For the text-containing cell, return its midpoint in [X, Y] coordinate format. 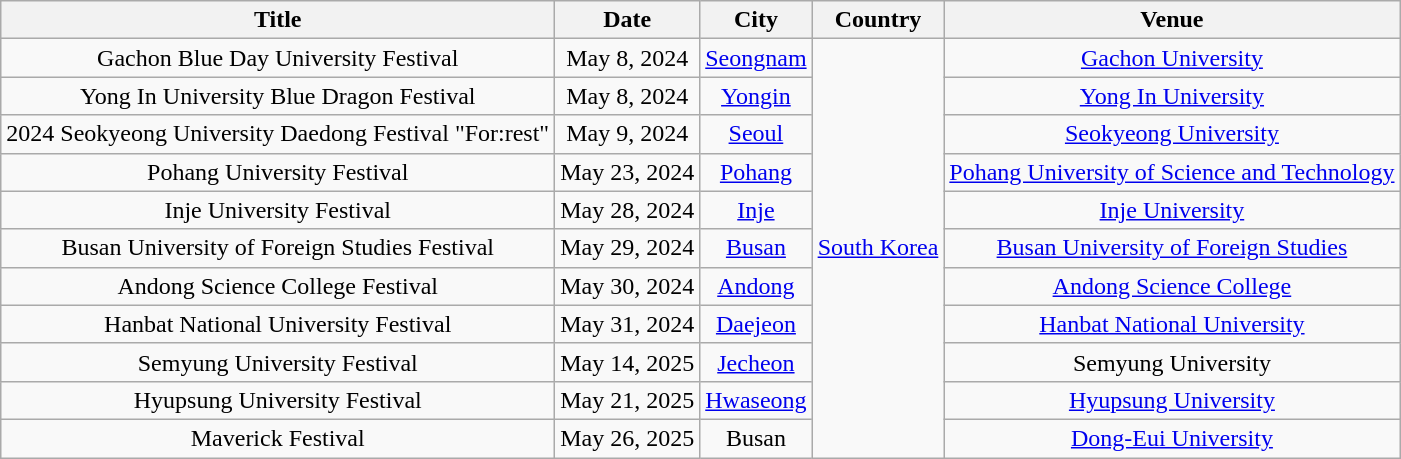
Hwaseong [756, 400]
Andong Science College [1172, 286]
2024 Seokyeong University Daedong Festival "For:rest" [278, 134]
Inje [756, 210]
Venue [1172, 20]
Busan University of Foreign Studies [1172, 248]
May 21, 2025 [628, 400]
May 31, 2024 [628, 324]
Andong [756, 286]
Date [628, 20]
Country [878, 20]
Gachon University [1172, 58]
May 26, 2025 [628, 438]
Yong In University Blue Dragon Festival [278, 96]
Andong Science College Festival [278, 286]
Pohang University Festival [278, 172]
Jecheon [756, 362]
May 14, 2025 [628, 362]
Yong In University [1172, 96]
Title [278, 20]
Gachon Blue Day University Festival [278, 58]
Hyupsung University [1172, 400]
May 9, 2024 [628, 134]
May 28, 2024 [628, 210]
May 29, 2024 [628, 248]
City [756, 20]
Maverick Festival [278, 438]
Inje University Festival [278, 210]
May 23, 2024 [628, 172]
Semyung University Festival [278, 362]
Seokyeong University [1172, 134]
Seoul [756, 134]
Hanbat National University [1172, 324]
May 30, 2024 [628, 286]
Pohang University of Science and Technology [1172, 172]
Yongin [756, 96]
Busan University of Foreign Studies Festival [278, 248]
Pohang [756, 172]
Dong-Eui University [1172, 438]
Seongnam [756, 58]
Semyung University [1172, 362]
Hyupsung University Festival [278, 400]
Daejeon [756, 324]
South Korea [878, 248]
Inje University [1172, 210]
Hanbat National University Festival [278, 324]
